Provide the [X, Y] coordinate of the cell's center where the given text is located.  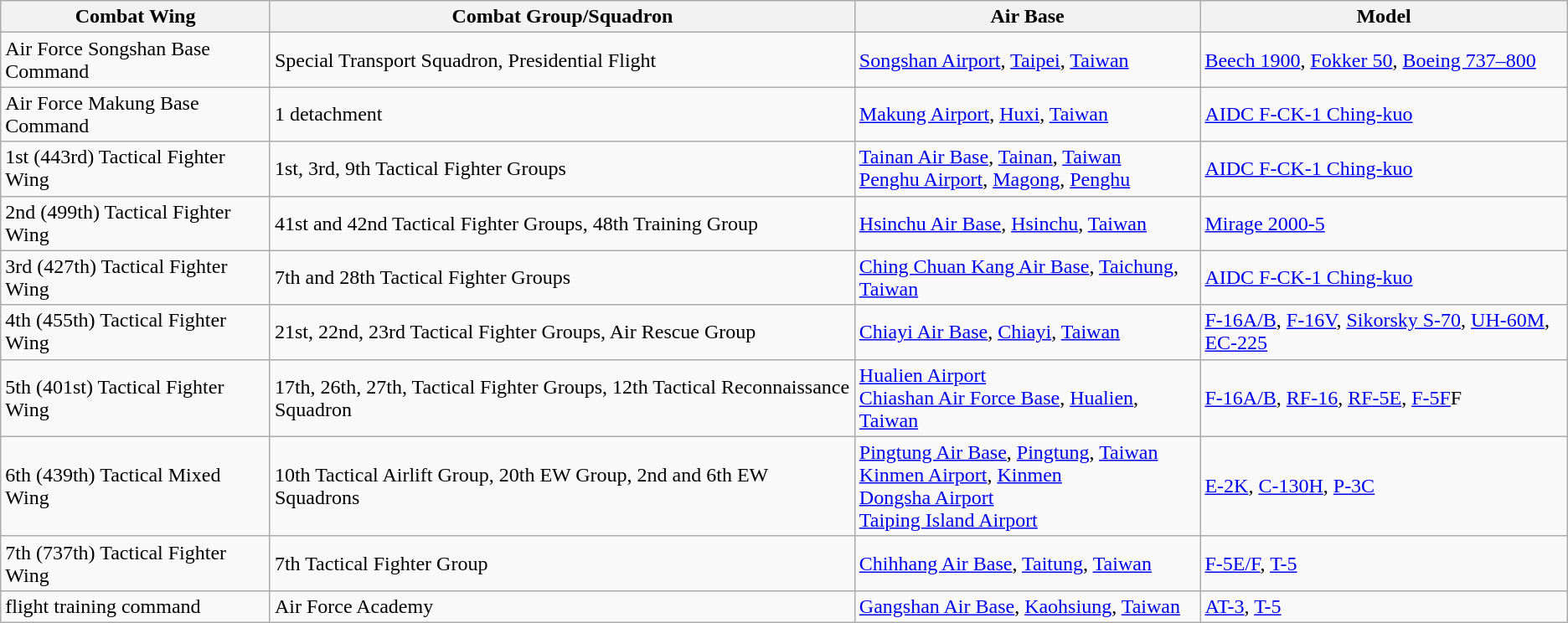
Model [1384, 17]
Hualien Airport Chiashan Air Force Base, Hualien, Taiwan [1027, 398]
Air Force Songshan Base Command [136, 60]
E-2K, C-130H, P-3C [1384, 486]
Combat Group/Squadron [562, 17]
Gangshan Air Base, Kaohsiung, Taiwan [1027, 606]
Air Force Academy [562, 606]
F-16A/B, RF-16, RF-5E, F-5FF [1384, 398]
Special Transport Squadron, Presidential Flight [562, 60]
F-5E/F, T-5 [1384, 563]
Air Force Makung Base Command [136, 114]
7th and 28th Tactical Fighter Groups [562, 278]
flight training command [136, 606]
5th (401st) Tactical Fighter Wing [136, 398]
7th (737th) Tactical Fighter Wing [136, 563]
6th (439th) Tactical Mixed Wing [136, 486]
21st, 22nd, 23rd Tactical Fighter Groups, Air Rescue Group [562, 332]
Beech 1900, Fokker 50, Boeing 737–800 [1384, 60]
Chiayi Air Base, Chiayi, Taiwan [1027, 332]
41st and 42nd Tactical Fighter Groups, 48th Training Group [562, 223]
17th, 26th, 27th, Tactical Fighter Groups, 12th Tactical Reconnaissance Squadron [562, 398]
1 detachment [562, 114]
Ching Chuan Kang Air Base, Taichung, Taiwan [1027, 278]
Air Base [1027, 17]
4th (455th) Tactical Fighter Wing [136, 332]
Makung Airport, Huxi, Taiwan [1027, 114]
Hsinchu Air Base, Hsinchu, Taiwan [1027, 223]
AT-3, T-5 [1384, 606]
1st, 3rd, 9th Tactical Fighter Groups [562, 169]
Mirage 2000-5 [1384, 223]
3rd (427th) Tactical Fighter Wing [136, 278]
Chihhang Air Base, Taitung, Taiwan [1027, 563]
F-16A/B, F-16V, Sikorsky S-70, UH-60M, EC-225 [1384, 332]
Combat Wing [136, 17]
10th Tactical Airlift Group, 20th EW Group, 2nd and 6th EW Squadrons [562, 486]
7th Tactical Fighter Group [562, 563]
1st (443rd) Tactical Fighter Wing [136, 169]
Pingtung Air Base, Pingtung, TaiwanKinmen Airport, KinmenDongsha Airport Taiping Island Airport [1027, 486]
2nd (499th) Tactical Fighter Wing [136, 223]
Tainan Air Base, Tainan, TaiwanPenghu Airport, Magong, Penghu [1027, 169]
Songshan Airport, Taipei, Taiwan [1027, 60]
